Extract the (X, Y) coordinate from the center of the cell holding the provided text.  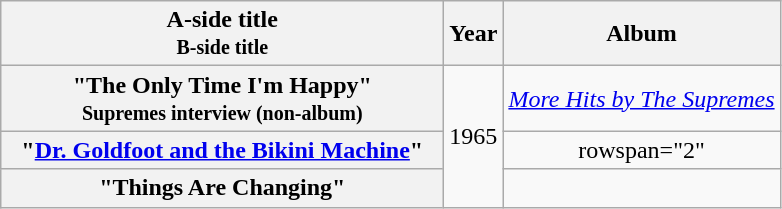
More Hits by The Supremes (642, 98)
"Things Are Changing" (222, 188)
A-side titleB-side title (222, 34)
rowspan="2" (642, 150)
"The Only Time I'm Happy" Supremes interview (non-album) (222, 98)
Album (642, 34)
"Dr. Goldfoot and the Bikini Machine" (222, 150)
1965 (474, 136)
Year (474, 34)
